Return (x, y) of the center of cell containing provided text 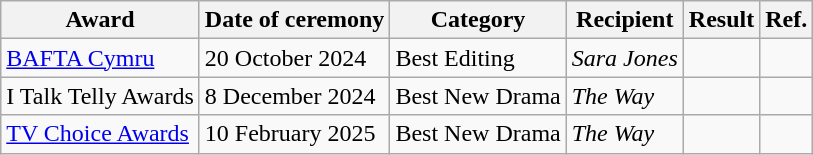
I Talk Telly Awards (100, 96)
Best Editing (478, 58)
8 December 2024 (294, 96)
TV Choice Awards (100, 134)
Date of ceremony (294, 20)
Result (721, 20)
Award (100, 20)
Sara Jones (624, 58)
BAFTA Cymru (100, 58)
20 October 2024 (294, 58)
Ref. (786, 20)
Category (478, 20)
10 February 2025 (294, 134)
Recipient (624, 20)
